Find where the given text appears and provide that cell's center as [X, Y] coordinate. 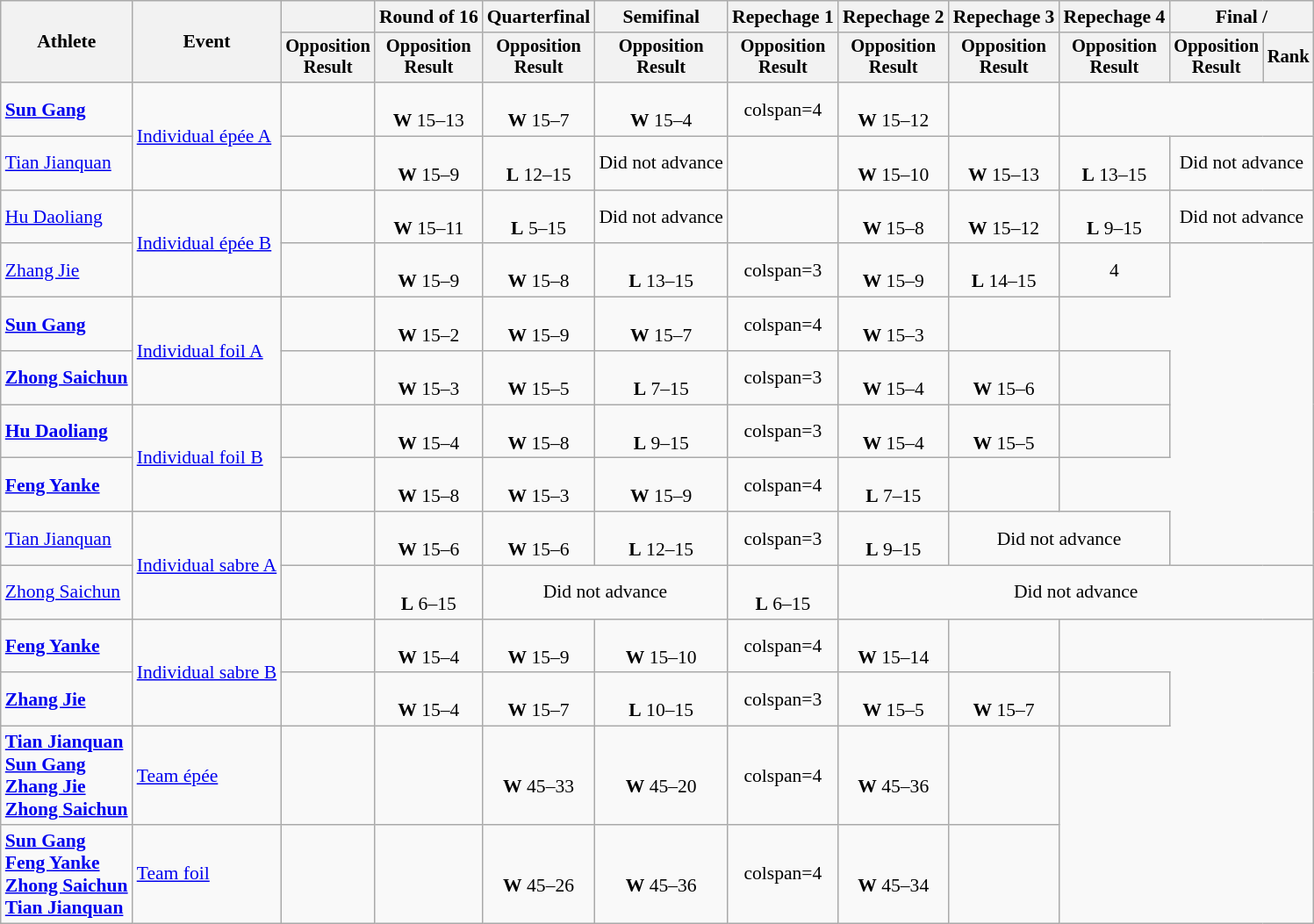
W 15–11 [428, 218]
Sun GangFeng YankeZhong SaichunTian Jianquan [67, 874]
L 10–15 [661, 700]
Individual épée B [207, 244]
Team foil [207, 874]
Event [207, 42]
Repechage 1 [783, 17]
Individual sabre B [207, 673]
L 14–15 [1004, 270]
Team épée [207, 776]
Individual foil B [207, 458]
Tian JianquanSun GangZhang JieZhong Saichun [67, 776]
W 45–20 [661, 776]
Individual sabre A [207, 565]
Athlete [67, 42]
Round of 16 [428, 17]
Rank [1289, 58]
L 5–15 [539, 218]
W 45–26 [539, 874]
Individual épée A [207, 136]
Final / [1241, 17]
Semifinal [661, 17]
Individual foil A [207, 351]
W 15–14 [894, 646]
Repechage 3 [1004, 17]
W 15–2 [428, 325]
W 45–34 [894, 874]
4 [1114, 270]
Repechage 2 [894, 17]
W 45–33 [539, 776]
Repechage 4 [1114, 17]
Quarterfinal [539, 17]
